Return the [x, y] coordinate for the center point of the cell that contains the specified text.  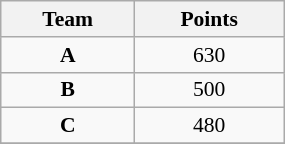
B [68, 90]
C [68, 126]
Team [68, 19]
A [68, 55]
Points [210, 19]
630 [210, 55]
500 [210, 90]
480 [210, 126]
